For the text-containing cell, return its midpoint in [x, y] coordinate format. 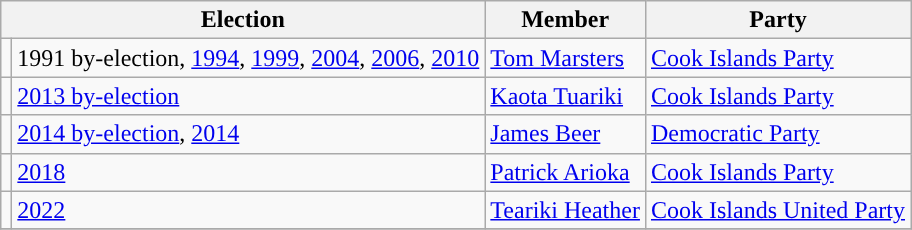
2018 [248, 172]
2013 by-election [248, 96]
Kaota Tuariki [566, 96]
Teariki Heather [566, 210]
Cook Islands United Party [778, 210]
2022 [248, 210]
Democratic Party [778, 134]
Member [566, 20]
1991 by-election, 1994, 1999, 2004, 2006, 2010 [248, 58]
Tom Marsters [566, 58]
Patrick Arioka [566, 172]
2014 by-election, 2014 [248, 134]
Party [778, 20]
James Beer [566, 134]
Election [243, 20]
